From the cell containing the given text, extract its center point as (x, y) coordinate. 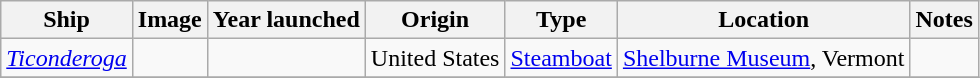
United States (435, 58)
Ticonderoga (67, 58)
Year launched (286, 20)
Image (170, 20)
Shelburne Museum, Vermont (764, 58)
Type (561, 20)
Steamboat (561, 58)
Notes (944, 20)
Origin (435, 20)
Location (764, 20)
Ship (67, 20)
